Determine the [X, Y] coordinate at the center of the cell enclosing the given text.  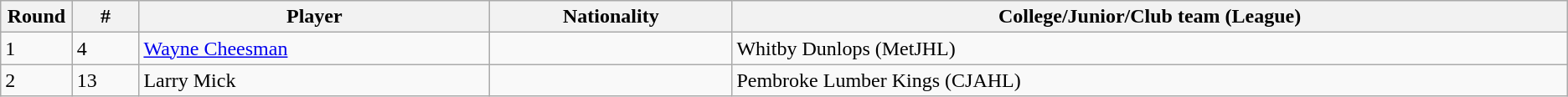
1 [37, 48]
4 [106, 48]
Wayne Cheesman [315, 48]
Whitby Dunlops (MetJHL) [1149, 48]
Round [37, 17]
13 [106, 80]
College/Junior/Club team (League) [1149, 17]
2 [37, 80]
# [106, 17]
Pembroke Lumber Kings (CJAHL) [1149, 80]
Nationality [611, 17]
Player [315, 17]
Larry Mick [315, 80]
